Provide the (X, Y) coordinate of the cell's center where the given text is located.  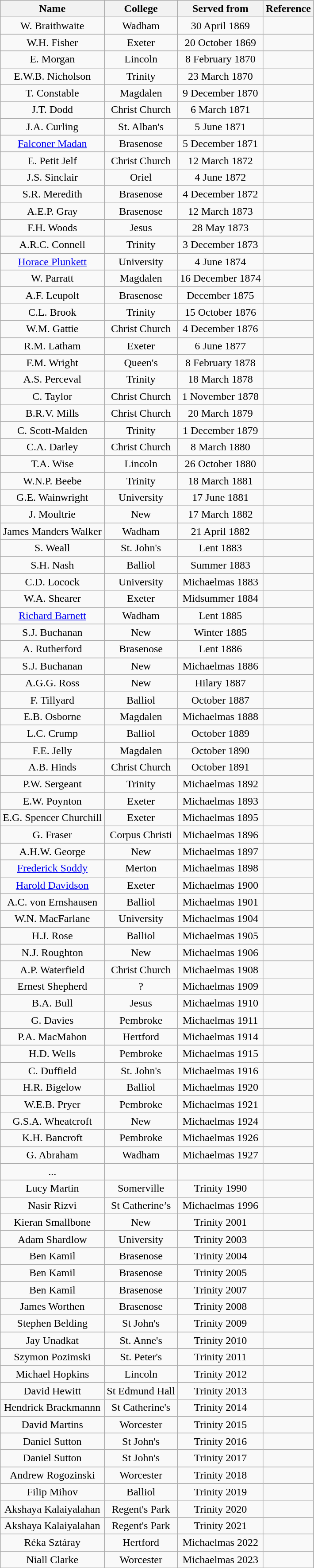
21 April 1882 (220, 531)
Trinity 2019 (220, 1492)
College (141, 9)
Richard Barnett (52, 616)
A.C. von Ernshausen (52, 902)
Michaelmas 1996 (220, 1205)
Served from (220, 9)
28 May 1873 (220, 228)
W. Braithwaite (52, 26)
Michaelmas 1927 (220, 1155)
Stephen Belding (52, 1324)
David Hewitt (52, 1391)
W.H. Fisher (52, 43)
Michaelmas 1916 (220, 1071)
L.C. Crump (52, 733)
St. Alban's (141, 127)
C.A. Darley (52, 447)
December 1875 (220, 295)
Filip Mihov (52, 1492)
H.J. Rose (52, 936)
18 March 1878 (220, 379)
St Catherine’s (141, 1205)
A.S. Perceval (52, 379)
4 June 1872 (220, 177)
6 June 1877 (220, 346)
5 December 1871 (220, 143)
Lent 1883 (220, 548)
Michaelmas 1906 (220, 952)
T.A. Wise (52, 464)
J.A. Curling (52, 127)
Trinity 2017 (220, 1458)
8 February 1878 (220, 363)
Michaelmas 1914 (220, 1037)
Merton (141, 868)
F. Tillyard (52, 700)
J.T. Dodd (52, 110)
Michaelmas 1908 (220, 969)
Nasir Rizvi (52, 1205)
Corpus Christi (141, 835)
W.M. Gattie (52, 329)
15 October 1876 (220, 312)
A.G.G. Ross (52, 683)
St Catherine's (141, 1408)
St. Peter's (141, 1357)
26 October 1880 (220, 464)
Trinity 2008 (220, 1307)
20 October 1869 (220, 43)
Michaelmas 1888 (220, 716)
Jay Unadkat (52, 1340)
St Edmund Hall (141, 1391)
Niall Clarke (52, 1559)
Trinity 2004 (220, 1256)
Michaelmas 1909 (220, 986)
Trinity 2015 (220, 1425)
17 June 1881 (220, 498)
Michaelmas 1911 (220, 1020)
P.A. MacMahon (52, 1037)
A.E.P. Gray (52, 211)
4 December 1876 (220, 329)
A.F. Leupolt (52, 295)
20 March 1879 (220, 413)
Trinity 2005 (220, 1273)
H.D. Wells (52, 1054)
Trinity 2007 (220, 1290)
E. Morgan (52, 59)
Michaelmas 1905 (220, 936)
5 June 1871 (220, 127)
Trinity 2016 (220, 1441)
R.M. Latham (52, 346)
A.R.C. Connell (52, 245)
18 March 1881 (220, 480)
S.R. Meredith (52, 194)
G. Fraser (52, 835)
1 December 1879 (220, 430)
Trinity 2012 (220, 1374)
Michaelmas 1921 (220, 1104)
Hilary 1887 (220, 683)
E.G. Spencer Churchill (52, 818)
Trinity 2014 (220, 1408)
A.B. Hinds (52, 767)
Michaelmas 1924 (220, 1121)
Trinity 2013 (220, 1391)
N.J. Roughton (52, 952)
A.H.W. George (52, 852)
W.N. MacFarlane (52, 919)
Hendrick Brackmannn (52, 1408)
Michaelmas 2023 (220, 1559)
A.P. Waterfield (52, 969)
Michaelmas 2022 (220, 1542)
12 March 1873 (220, 211)
Michaelmas 1926 (220, 1138)
S. Weall (52, 548)
30 April 1869 (220, 26)
Michaelmas 1901 (220, 902)
October 1891 (220, 767)
1 November 1878 (220, 396)
Michaelmas 1895 (220, 818)
October 1887 (220, 700)
October 1889 (220, 733)
Michaelmas 1886 (220, 666)
Winter 1885 (220, 632)
Michaelmas 1904 (220, 919)
Kieran Smallbone (52, 1222)
Trinity 2020 (220, 1509)
G. Abraham (52, 1155)
Ernest Shepherd (52, 986)
David Martins (52, 1425)
Queen's (141, 363)
17 March 1882 (220, 515)
J.S. Sinclair (52, 177)
C.L. Brook (52, 312)
Michaelmas 1896 (220, 835)
Trinity 2021 (220, 1525)
P.W. Sergeant (52, 784)
Michaelmas 1883 (220, 582)
Lent 1885 (220, 616)
Trinity 2010 (220, 1340)
Lucy Martin (52, 1189)
Trinity 2011 (220, 1357)
W.N.P. Beebe (52, 480)
Name (52, 9)
23 March 1870 (220, 76)
Michael Hopkins (52, 1374)
October 1890 (220, 751)
6 March 1871 (220, 110)
4 December 1872 (220, 194)
St. Anne's (141, 1340)
C.D. Locock (52, 582)
T. Constable (52, 93)
J. Moultrie (52, 515)
Michaelmas 1893 (220, 801)
Andrew Rogozinski (52, 1475)
A. Rutherford (52, 649)
Trinity 2003 (220, 1239)
Michaelmas 1897 (220, 852)
E.B. Osborne (52, 716)
H.R. Bigelow (52, 1088)
? (141, 986)
Michaelmas 1892 (220, 784)
Oriel (141, 177)
4 June 1874 (220, 262)
Trinity 2001 (220, 1222)
James Manders Walker (52, 531)
8 February 1870 (220, 59)
W. Parratt (52, 279)
C. Duffield (52, 1071)
12 March 1872 (220, 160)
E.W. Poynton (52, 801)
B.A. Bull (52, 1003)
Michaelmas 1915 (220, 1054)
Harold Davidson (52, 885)
K.H. Bancroft (52, 1138)
Michaelmas 1898 (220, 868)
Falconer Madan (52, 143)
Szymon Pozimski (52, 1357)
S.H. Nash (52, 565)
E. Petit Jelf (52, 160)
Adam Shardlow (52, 1239)
James Worthen (52, 1307)
Somerville (141, 1189)
E.W.B. Nicholson (52, 76)
W.A. Shearer (52, 599)
Michaelmas 1910 (220, 1003)
Midsummer 1884 (220, 599)
8 March 1880 (220, 447)
C. Taylor (52, 396)
F.M. Wright (52, 363)
Michaelmas 1920 (220, 1088)
G. Davies (52, 1020)
3 December 1873 (220, 245)
B.R.V. Mills (52, 413)
Trinity 2018 (220, 1475)
Réka Sztáray (52, 1542)
G.E. Wainwright (52, 498)
... (52, 1172)
F.E. Jelly (52, 751)
Summer 1883 (220, 565)
Trinity 1990 (220, 1189)
F.H. Woods (52, 228)
W.E.B. Pryer (52, 1104)
16 December 1874 (220, 279)
Michaelmas 1900 (220, 885)
Frederick Soddy (52, 868)
Trinity 2009 (220, 1324)
G.S.A. Wheatcroft (52, 1121)
Reference (288, 9)
Horace Plunkett (52, 262)
Lent 1886 (220, 649)
C. Scott-Malden (52, 430)
9 December 1870 (220, 93)
